Extract the (x, y) coordinate from the center of the cell holding the provided text.  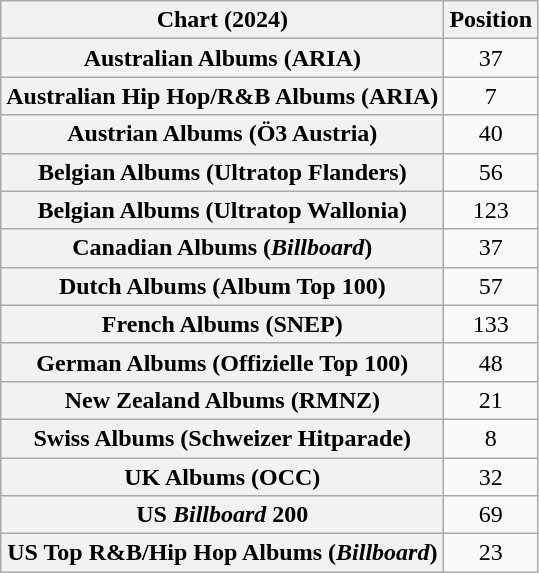
7 (491, 96)
US Top R&B/Hip Hop Albums (Billboard) (222, 553)
133 (491, 324)
32 (491, 477)
Canadian Albums (Billboard) (222, 248)
Belgian Albums (Ultratop Wallonia) (222, 210)
56 (491, 172)
48 (491, 362)
40 (491, 134)
Chart (2024) (222, 20)
UK Albums (OCC) (222, 477)
German Albums (Offizielle Top 100) (222, 362)
Swiss Albums (Schweizer Hitparade) (222, 438)
23 (491, 553)
8 (491, 438)
Australian Albums (ARIA) (222, 58)
Belgian Albums (Ultratop Flanders) (222, 172)
Dutch Albums (Album Top 100) (222, 286)
Position (491, 20)
123 (491, 210)
New Zealand Albums (RMNZ) (222, 400)
French Albums (SNEP) (222, 324)
Australian Hip Hop/R&B Albums (ARIA) (222, 96)
21 (491, 400)
69 (491, 515)
57 (491, 286)
US Billboard 200 (222, 515)
Austrian Albums (Ö3 Austria) (222, 134)
